Extract the (X, Y) coordinate from the center of the cell holding the provided text.  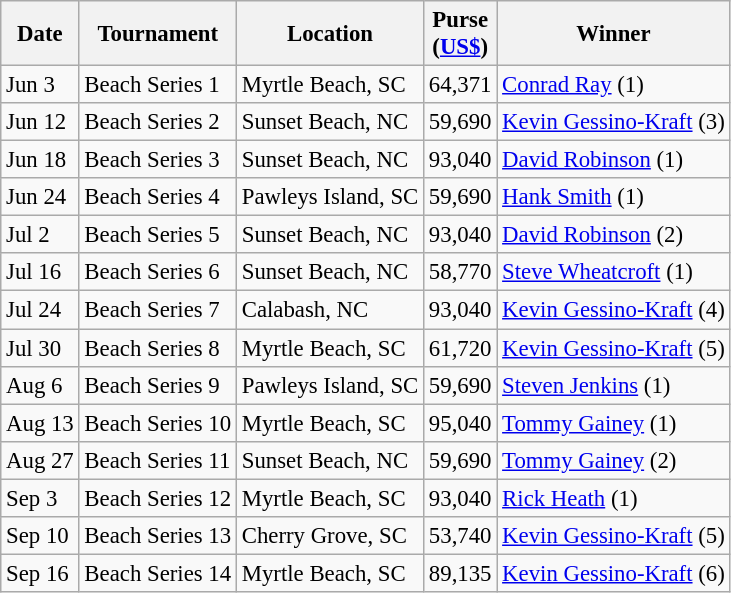
Beach Series 11 (158, 460)
Beach Series 1 (158, 85)
Purse(US$) (460, 34)
Hank Smith (1) (614, 197)
Tommy Gainey (1) (614, 423)
58,770 (460, 273)
Date (40, 34)
Beach Series 2 (158, 122)
Winner (614, 34)
Cherry Grove, SC (330, 536)
Beach Series 6 (158, 273)
Jul 16 (40, 273)
Aug 27 (40, 460)
Location (330, 34)
Kevin Gessino-Kraft (4) (614, 310)
95,040 (460, 423)
Beach Series 10 (158, 423)
Rick Heath (1) (614, 498)
89,135 (460, 573)
David Robinson (2) (614, 235)
Aug 6 (40, 385)
Jun 12 (40, 122)
Conrad Ray (1) (614, 85)
Aug 13 (40, 423)
Jun 3 (40, 85)
Beach Series 9 (158, 385)
Calabash, NC (330, 310)
53,740 (460, 536)
Tommy Gainey (2) (614, 460)
Jul 24 (40, 310)
Beach Series 8 (158, 348)
Beach Series 13 (158, 536)
61,720 (460, 348)
Kevin Gessino-Kraft (6) (614, 573)
David Robinson (1) (614, 160)
Beach Series 14 (158, 573)
Jul 2 (40, 235)
Sep 3 (40, 498)
Beach Series 5 (158, 235)
Sep 10 (40, 536)
Kevin Gessino-Kraft (3) (614, 122)
Steven Jenkins (1) (614, 385)
Jun 24 (40, 197)
Steve Wheatcroft (1) (614, 273)
Beach Series 7 (158, 310)
Beach Series 4 (158, 197)
Tournament (158, 34)
64,371 (460, 85)
Sep 16 (40, 573)
Beach Series 12 (158, 498)
Jun 18 (40, 160)
Jul 30 (40, 348)
Beach Series 3 (158, 160)
